Return the (x, y) coordinate for the center point of the cell that contains the specified text.  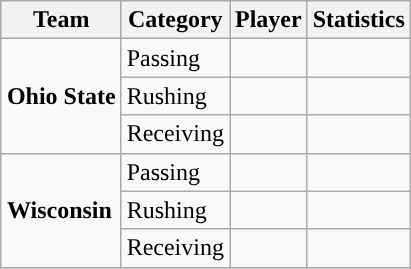
Player (269, 20)
Category (175, 20)
Team (61, 20)
Wisconsin (61, 210)
Statistics (358, 20)
Ohio State (61, 96)
